Locate the cell with the specified text and output its (x, y) center coordinate. 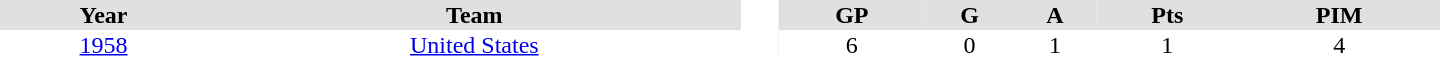
6 (852, 45)
G (970, 15)
Pts (1167, 15)
GP (852, 15)
A (1056, 15)
4 (1339, 45)
1958 (104, 45)
0 (970, 45)
United States (474, 45)
PIM (1339, 15)
Team (474, 15)
Year (104, 15)
